Return the (x, y) coordinate for the center point of the cell that contains the specified text.  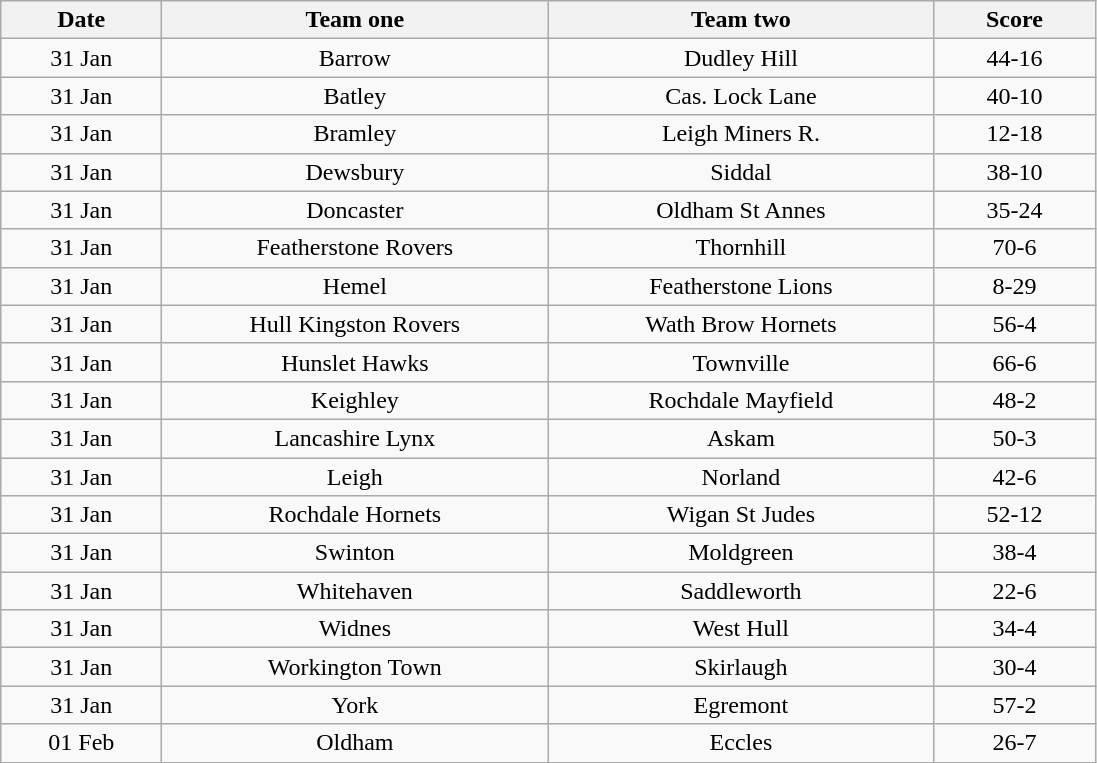
Whitehaven (355, 591)
01 Feb (82, 743)
Keighley (355, 400)
12-18 (1014, 134)
38-4 (1014, 553)
Bramley (355, 134)
Leigh Miners R. (741, 134)
Date (82, 20)
66-6 (1014, 362)
Lancashire Lynx (355, 438)
Dudley Hill (741, 58)
Egremont (741, 705)
35-24 (1014, 210)
York (355, 705)
West Hull (741, 629)
Cas. Lock Lane (741, 96)
48-2 (1014, 400)
Eccles (741, 743)
Norland (741, 477)
Hemel (355, 286)
Siddal (741, 172)
44-16 (1014, 58)
Thornhill (741, 248)
30-4 (1014, 667)
Dewsbury (355, 172)
Hull Kingston Rovers (355, 324)
Rochdale Hornets (355, 515)
Swinton (355, 553)
Wigan St Judes (741, 515)
Rochdale Mayfield (741, 400)
Oldham (355, 743)
56-4 (1014, 324)
Batley (355, 96)
8-29 (1014, 286)
26-7 (1014, 743)
Saddleworth (741, 591)
Team two (741, 20)
22-6 (1014, 591)
Moldgreen (741, 553)
Featherstone Lions (741, 286)
Hunslet Hawks (355, 362)
38-10 (1014, 172)
34-4 (1014, 629)
Leigh (355, 477)
57-2 (1014, 705)
50-3 (1014, 438)
Widnes (355, 629)
Workington Town (355, 667)
Barrow (355, 58)
Wath Brow Hornets (741, 324)
Skirlaugh (741, 667)
Askam (741, 438)
42-6 (1014, 477)
Oldham St Annes (741, 210)
Featherstone Rovers (355, 248)
40-10 (1014, 96)
52-12 (1014, 515)
Team one (355, 20)
Score (1014, 20)
Townville (741, 362)
Doncaster (355, 210)
70-6 (1014, 248)
